Output the (x, y) coordinate of the center of the cell containing the given text.  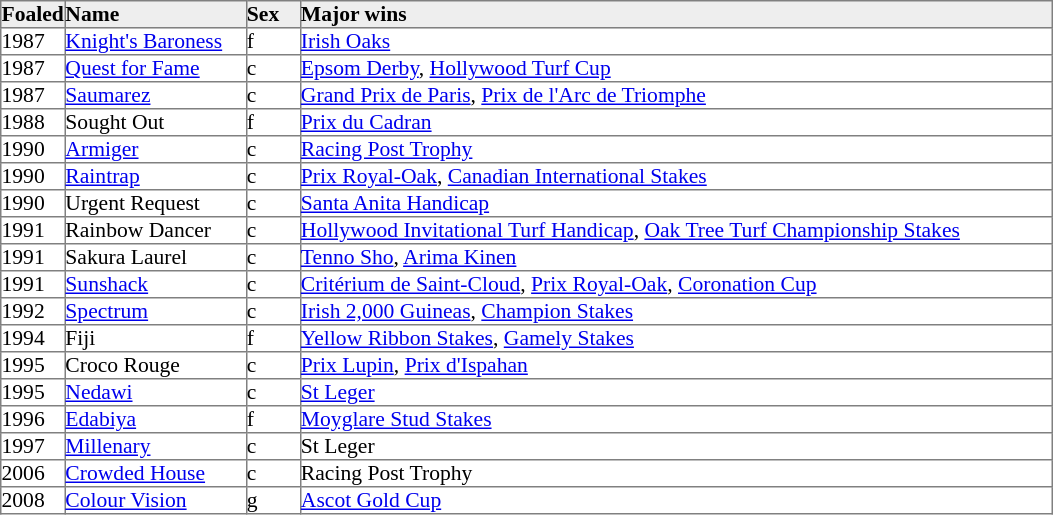
Spectrum (156, 312)
Santa Anita Handicap (676, 204)
Millenary (156, 446)
Knight's Baroness (156, 42)
Sex (273, 14)
Quest for Fame (156, 68)
Armiger (156, 150)
1996 (33, 420)
Irish 2,000 Guineas, Champion Stakes (676, 312)
Epsom Derby, Hollywood Turf Cup (676, 68)
Croco Rouge (156, 366)
1988 (33, 122)
Saumarez (156, 96)
Moyglare Stud Stakes (676, 420)
Grand Prix de Paris, Prix de l'Arc de Triomphe (676, 96)
Critérium de Saint-Cloud, Prix Royal-Oak, Coronation Cup (676, 284)
Major wins (676, 14)
Raintrap (156, 176)
Edabiya (156, 420)
Rainbow Dancer (156, 230)
2008 (33, 500)
Foaled (33, 14)
Sought Out (156, 122)
2006 (33, 474)
Hollywood Invitational Turf Handicap, Oak Tree Turf Championship Stakes (676, 230)
Prix Lupin, Prix d'Ispahan (676, 366)
Ascot Gold Cup (676, 500)
Urgent Request (156, 204)
1994 (33, 338)
Yellow Ribbon Stakes, Gamely Stakes (676, 338)
Tenno Sho, Arima Kinen (676, 258)
Sakura Laurel (156, 258)
g (273, 500)
Fiji (156, 338)
Sunshack (156, 284)
1992 (33, 312)
Prix du Cadran (676, 122)
Name (156, 14)
Crowded House (156, 474)
Prix Royal-Oak, Canadian International Stakes (676, 176)
Nedawi (156, 392)
Irish Oaks (676, 42)
Colour Vision (156, 500)
1997 (33, 446)
